Return [X, Y] of the center of cell containing provided text 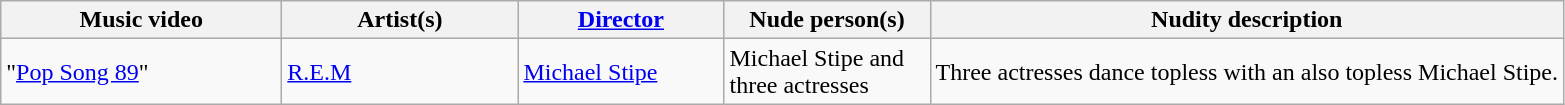
Michael Stipe and three actresses [827, 72]
Artist(s) [400, 20]
Nudity description [1247, 20]
Three actresses dance topless with an also topless Michael Stipe. [1247, 72]
Nude person(s) [827, 20]
Michael Stipe [621, 72]
R.E.M [400, 72]
Director [621, 20]
"Pop Song 89" [142, 72]
Music video [142, 20]
